Determine the [X, Y] coordinate at the center of the cell enclosing the given text.  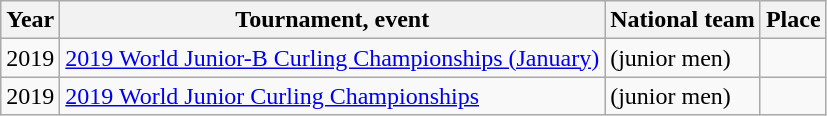
Tournament, event [332, 20]
National team [683, 20]
Year [30, 20]
Place [793, 20]
2019 World Junior Curling Championships [332, 96]
2019 World Junior-B Curling Championships (January) [332, 58]
